Detect which cell encompasses the target text, then output its (x, y) center coordinate. 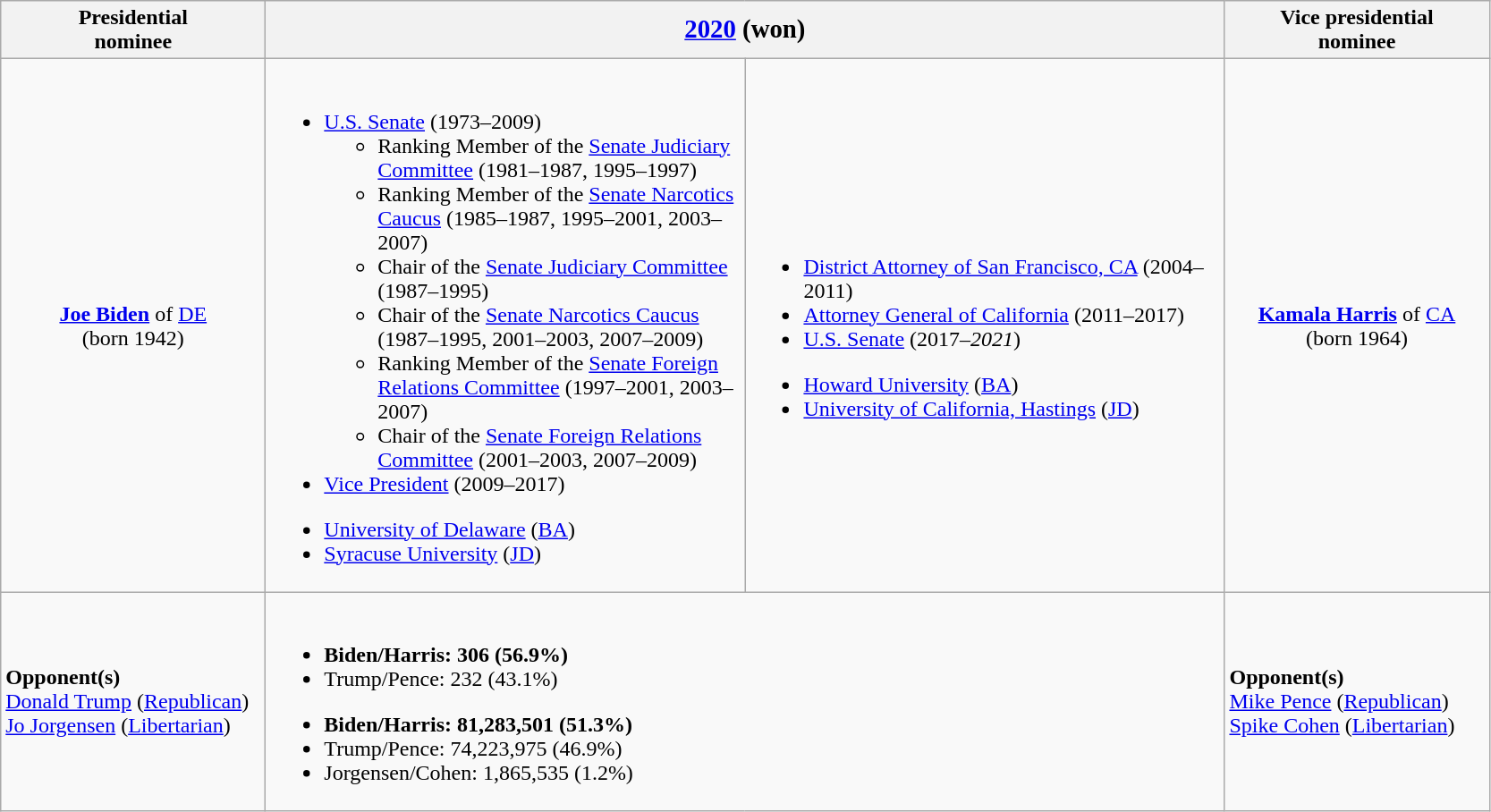
Biden/Harris: 306 (56.9%)Trump/Pence: 232 (43.1%)Biden/Harris: 81,283,501 (51.3%)Trump/Pence: 74,223,975 (46.9%)Jorgensen/Cohen: 1,865,535 (1.2%) (745, 701)
Opponent(s)Mike Pence (Republican)Spike Cohen (Libertarian) (1357, 701)
2020 (won) (745, 30)
Kamala Harris of CA(born 1964) (1357, 326)
Presidentialnominee (133, 30)
Opponent(s)Donald Trump (Republican)Jo Jorgensen (Libertarian) (133, 701)
Vice presidentialnominee (1357, 30)
Joe Biden of DE(born 1942) (133, 326)
